Return (x, y) of the center of cell containing provided text 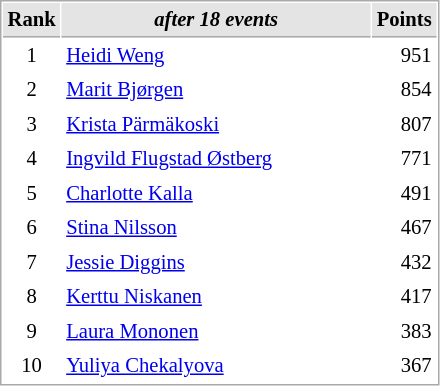
2 (32, 90)
Ingvild Flugstad Østberg (216, 158)
491 (404, 194)
432 (404, 262)
Jessie Diggins (216, 262)
Rank (32, 20)
7 (32, 262)
417 (404, 296)
Stina Nilsson (216, 228)
5 (32, 194)
9 (32, 332)
807 (404, 124)
Charlotte Kalla (216, 194)
Points (404, 20)
771 (404, 158)
951 (404, 56)
4 (32, 158)
Kerttu Niskanen (216, 296)
Marit Bjørgen (216, 90)
Heidi Weng (216, 56)
1 (32, 56)
Laura Mononen (216, 332)
Krista Pärmäkoski (216, 124)
467 (404, 228)
6 (32, 228)
383 (404, 332)
8 (32, 296)
854 (404, 90)
10 (32, 366)
367 (404, 366)
Yuliya Chekalyova (216, 366)
after 18 events (216, 20)
3 (32, 124)
